Extract the (x, y) coordinate from the center of the cell holding the provided text.  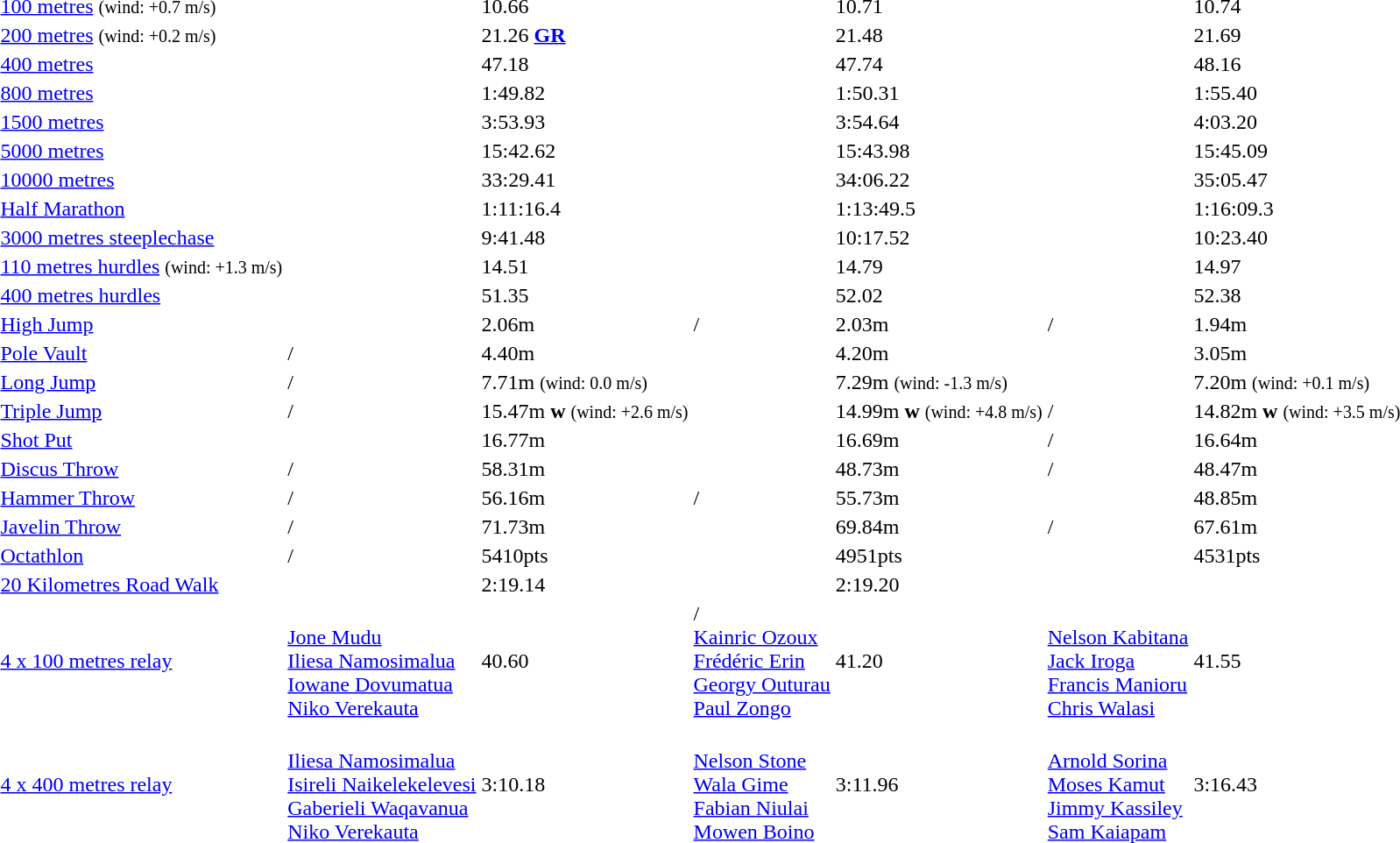
52.02 (939, 295)
4951pts (939, 556)
33:29.41 (585, 180)
1:13:49.5 (939, 209)
1:49.82 (585, 93)
21.48 (939, 35)
48.73m (939, 469)
55.73m (939, 498)
15:42.62 (585, 151)
51.35 (585, 295)
58.31m (585, 469)
4.40m (585, 353)
16.77m (585, 440)
14.79 (939, 266)
14.99m w (wind: +4.8 m/s) (939, 411)
15.47m w (wind: +2.6 m/s) (585, 411)
4.20m (939, 353)
69.84m (939, 527)
71.73m (585, 527)
2:19.14 (585, 584)
/ Kainric Ozoux Frédéric Erin Georgy Outurau Paul Zongo (762, 661)
56.16m (585, 498)
40.60 (585, 661)
14.51 (585, 266)
5410pts (585, 556)
7.71m (wind: 0.0 m/s) (585, 382)
Jone Mudu Iliesa Namosimalua Iowane Dovumatua Niko Verekauta (382, 661)
3:53.93 (585, 122)
2:19.20 (939, 584)
2.06m (585, 324)
1:11:16.4 (585, 209)
9:41.48 (585, 237)
47.18 (585, 64)
34:06.22 (939, 180)
3:54.64 (939, 122)
10:17.52 (939, 237)
Nelson Kabitana Jack Iroga Francis Manioru Chris Walasi (1118, 661)
41.20 (939, 661)
1:50.31 (939, 93)
16.69m (939, 440)
2.03m (939, 324)
47.74 (939, 64)
21.26 GR (585, 35)
7.29m (wind: -1.3 m/s) (939, 382)
15:43.98 (939, 151)
